Search for the cell housing the specified text and yield its [X, Y] center coordinate. 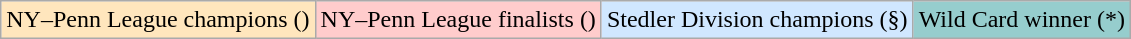
NY–Penn League finalists () [458, 20]
Wild Card winner (*) [1022, 20]
NY–Penn League champions () [158, 20]
Stedler Division champions (§) [757, 20]
